Find where the given text appears and provide that cell's center as [x, y] coordinate. 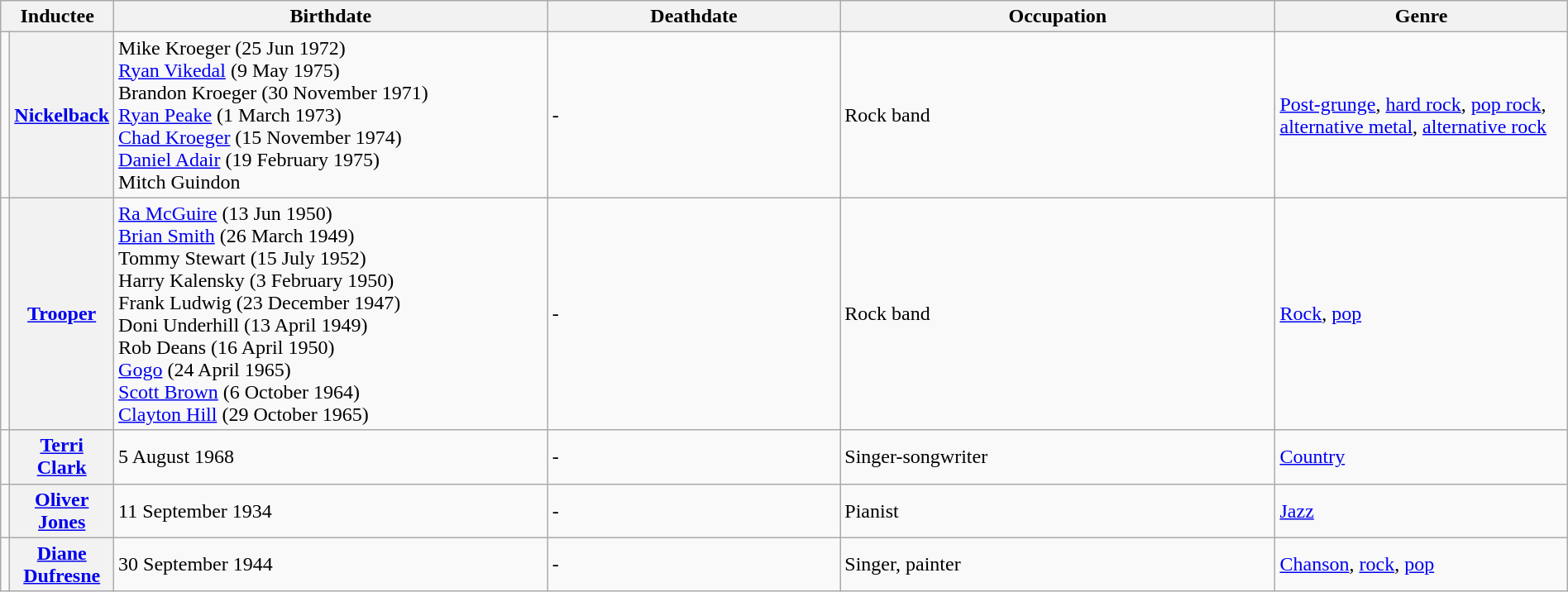
Diane Dufresne [62, 564]
Rock, pop [1421, 314]
Occupation [1058, 17]
Chanson, rock, pop [1421, 564]
Country [1421, 456]
Singer-songwriter [1058, 456]
Oliver Jones [62, 511]
Terri Clark [62, 456]
Inductee [58, 17]
Nickelback [62, 115]
Jazz [1421, 511]
Pianist [1058, 511]
Post-grunge, hard rock, pop rock, alternative metal, alternative rock [1421, 115]
Birthdate [331, 17]
Singer, painter [1058, 564]
11 September 1934 [331, 511]
30 September 1944 [331, 564]
Deathdate [694, 17]
5 August 1968 [331, 456]
Genre [1421, 17]
Trooper [62, 314]
